Capture the cell that displays the provided text and extract its [x, y] central coordinate. 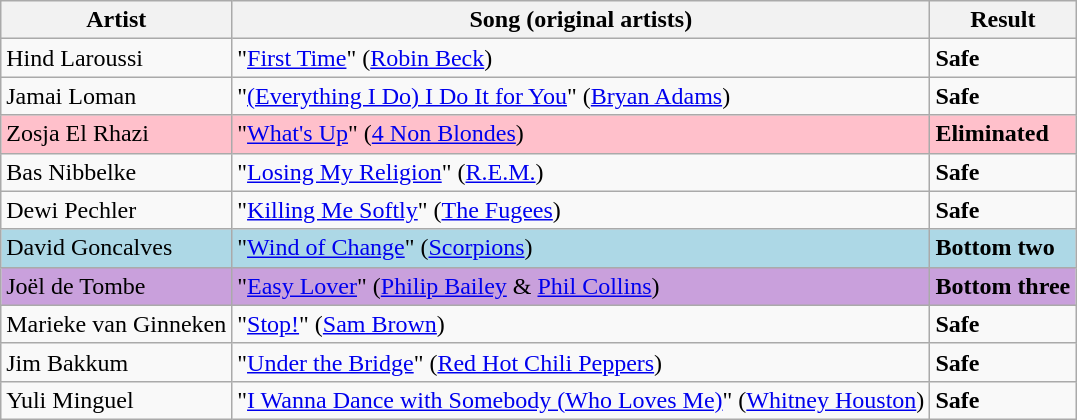
"Wind of Change" (Scorpions) [581, 248]
Bas Nibbelke [116, 172]
Eliminated [1003, 134]
"Easy Lover" (Philip Bailey & Phil Collins) [581, 286]
Marieke van Ginneken [116, 324]
Yuli Minguel [116, 400]
Bottom two [1003, 248]
"I Wanna Dance with Somebody (Who Loves Me)" (Whitney Houston) [581, 400]
"Under the Bridge" (Red Hot Chili Peppers) [581, 362]
"What's Up" (4 Non Blondes) [581, 134]
Joël de Tombe [116, 286]
"Losing My Religion" (R.E.M.) [581, 172]
Result [1003, 20]
Hind Laroussi [116, 58]
"First Time" (Robin Beck) [581, 58]
Jamai Loman [116, 96]
Dewi Pechler [116, 210]
"Stop!" (Sam Brown) [581, 324]
Song (original artists) [581, 20]
Artist [116, 20]
Jim Bakkum [116, 362]
"Killing Me Softly" (The Fugees) [581, 210]
"(Everything I Do) I Do It for You" (Bryan Adams) [581, 96]
Zosja El Rhazi [116, 134]
David Goncalves [116, 248]
Bottom three [1003, 286]
